Identify which cell holds the provided text, then report its (x, y) central coordinate. 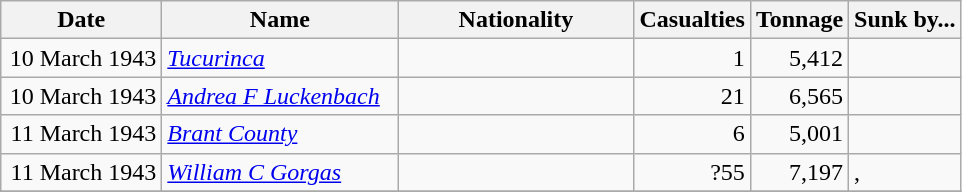
Sunk by... (905, 20)
Name (280, 20)
Casualties (692, 20)
21 (692, 96)
6 (692, 134)
5,412 (799, 58)
6,565 (799, 96)
Brant County (280, 134)
Tonnage (799, 20)
Date (82, 20)
Andrea F Luckenbach (280, 96)
William C Gorgas (280, 172)
Tucurinca (280, 58)
7,197 (799, 172)
1 (692, 58)
5,001 (799, 134)
?55 (692, 172)
, (905, 172)
Nationality (516, 20)
